Detect which cell encompasses the target text, then output its (x, y) center coordinate. 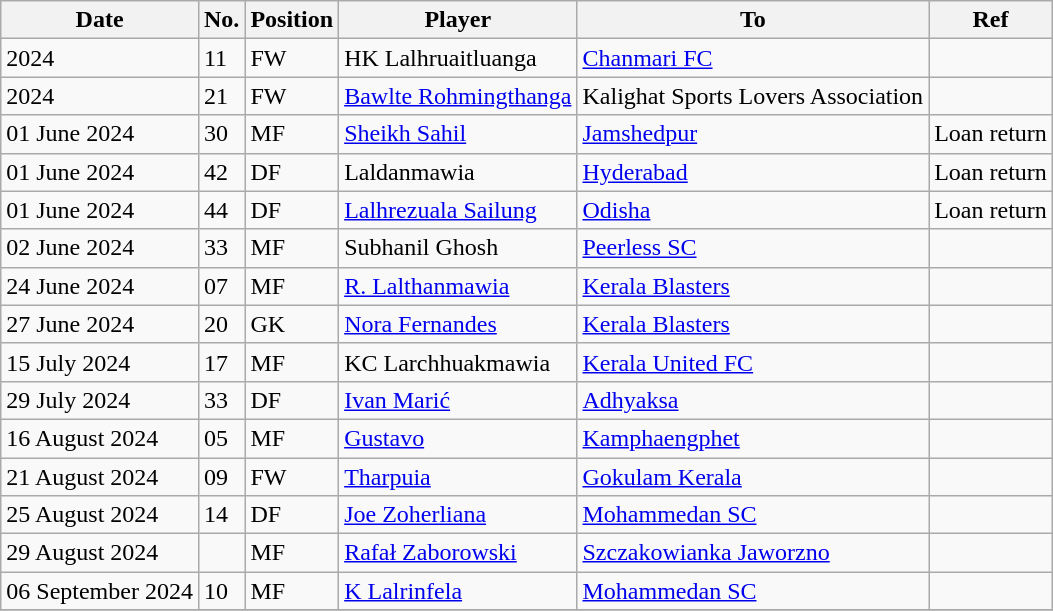
42 (221, 172)
Ivan Marić (458, 400)
05 (221, 438)
44 (221, 210)
Rafał Zaborowski (458, 553)
Peerless SC (753, 248)
09 (221, 477)
Sheikh Sahil (458, 134)
Nora Fernandes (458, 324)
Jamshedpur (753, 134)
30 (221, 134)
No. (221, 20)
17 (221, 362)
25 August 2024 (100, 515)
06 September 2024 (100, 591)
Subhanil Ghosh (458, 248)
Bawlte Rohmingthanga (458, 96)
29 July 2024 (100, 400)
Kamphaengphet (753, 438)
14 (221, 515)
K Lalrinfela (458, 591)
GK (292, 324)
Gokulam Kerala (753, 477)
Tharpuia (458, 477)
24 June 2024 (100, 286)
KC Larchhuakmawia (458, 362)
Joe Zoherliana (458, 515)
16 August 2024 (100, 438)
Adhyaksa (753, 400)
27 June 2024 (100, 324)
Kalighat Sports Lovers Association (753, 96)
29 August 2024 (100, 553)
02 June 2024 (100, 248)
07 (221, 286)
Date (100, 20)
To (753, 20)
Hyderabad (753, 172)
Player (458, 20)
R. Lalthanmawia (458, 286)
21 (221, 96)
10 (221, 591)
21 August 2024 (100, 477)
HK Lalhruaitluanga (458, 58)
20 (221, 324)
15 July 2024 (100, 362)
11 (221, 58)
Szczakowianka Jaworzno (753, 553)
Chanmari FC (753, 58)
Ref (991, 20)
Odisha (753, 210)
Position (292, 20)
Laldanmawia (458, 172)
Gustavo (458, 438)
Lalhrezuala Sailung (458, 210)
Kerala United FC (753, 362)
